Capture the cell that displays the provided text and extract its [x, y] central coordinate. 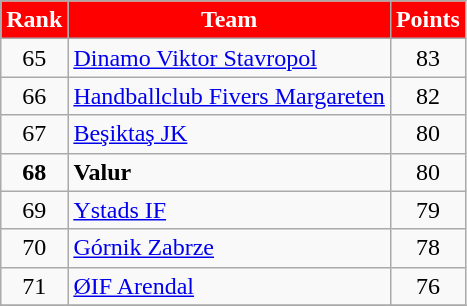
Valur [230, 172]
71 [34, 286]
79 [428, 210]
76 [428, 286]
Beşiktaş JK [230, 134]
66 [34, 96]
83 [428, 58]
Rank [34, 20]
82 [428, 96]
Team [230, 20]
69 [34, 210]
Points [428, 20]
70 [34, 248]
78 [428, 248]
Dinamo Viktor Stavropol [230, 58]
Ystads IF [230, 210]
Handballclub Fivers Margareten [230, 96]
65 [34, 58]
68 [34, 172]
ØIF Arendal [230, 286]
Górnik Zabrze [230, 248]
67 [34, 134]
